Provide the [X, Y] coordinate of the cell's center where the given text is located.  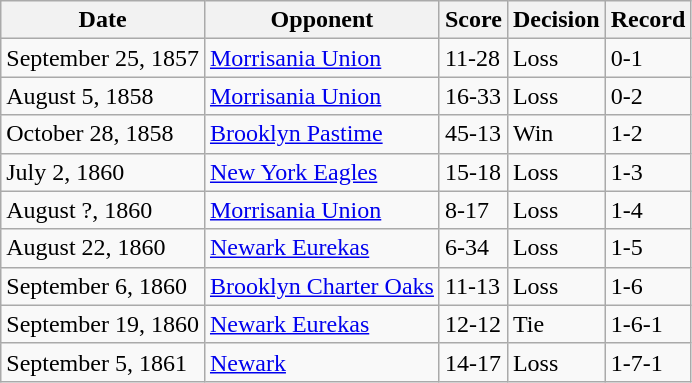
45-13 [473, 134]
Record [648, 20]
Date [103, 20]
Tie [556, 324]
8-17 [473, 210]
14-17 [473, 362]
New York Eagles [322, 172]
0-2 [648, 96]
16-33 [473, 96]
Brooklyn Pastime [322, 134]
1-3 [648, 172]
11-13 [473, 286]
August 22, 1860 [103, 248]
1-6 [648, 286]
1-7-1 [648, 362]
1-2 [648, 134]
Opponent [322, 20]
August 5, 1858 [103, 96]
September 25, 1857 [103, 58]
11-28 [473, 58]
Brooklyn Charter Oaks [322, 286]
1-4 [648, 210]
August ?, 1860 [103, 210]
1-6-1 [648, 324]
October 28, 1858 [103, 134]
September 5, 1861 [103, 362]
0-1 [648, 58]
1-5 [648, 248]
15-18 [473, 172]
Decision [556, 20]
September 6, 1860 [103, 286]
Win [556, 134]
12-12 [473, 324]
6-34 [473, 248]
Score [473, 20]
September 19, 1860 [103, 324]
Newark [322, 362]
July 2, 1860 [103, 172]
